Provide the (X, Y) coordinate of the cell's center where the given text is located.  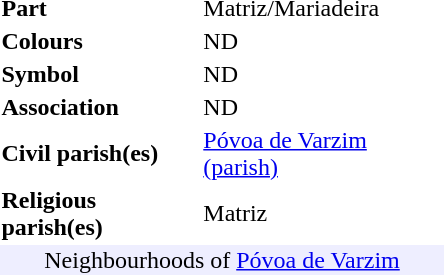
Colours (100, 41)
Association (100, 107)
Civil parish(es) (100, 154)
Matriz (323, 214)
Neighbourhoods of Póvoa de Varzim (222, 260)
Symbol (100, 74)
Póvoa de Varzim (parish) (323, 154)
Religious parish(es) (100, 214)
